Determine the [X, Y] coordinate at the center of the cell enclosing the given text.  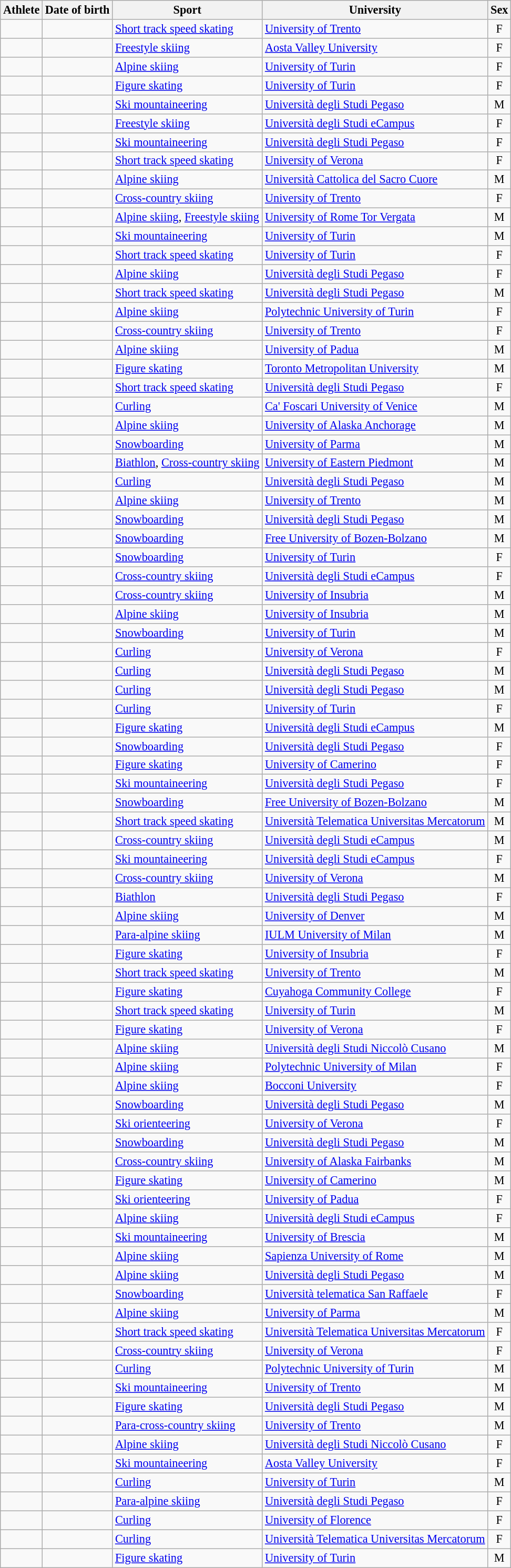
Toronto Metropolitan University [375, 369]
University of Alaska Fairbanks [375, 1162]
Sport [187, 10]
Polytechnic University of Milan [375, 1067]
Sex [499, 10]
Para-cross-country skiing [187, 1426]
Cuyahoga Community College [375, 992]
University of Eastern Piedmont [375, 463]
Bocconi University [375, 1086]
Università Cattolica del Sacro Cuore [375, 180]
University of Brescia [375, 1237]
Università telematica San Raffaele [375, 1294]
University of Denver [375, 916]
University of Rome Tor Vergata [375, 218]
Date of birth [78, 10]
Ca' Foscari University of Venice [375, 406]
University of Alaska Anchorage [375, 425]
Athlete [22, 10]
Sapienza University of Rome [375, 1256]
Biathlon, Cross-country skiing [187, 463]
Alpine skiing, Freestyle skiing [187, 218]
IULM University of Milan [375, 935]
Biathlon [187, 897]
University [375, 10]
University of Florence [375, 1520]
